Pinpoint the cell where the given text exists, returning its (x, y) midpoint coordinate. 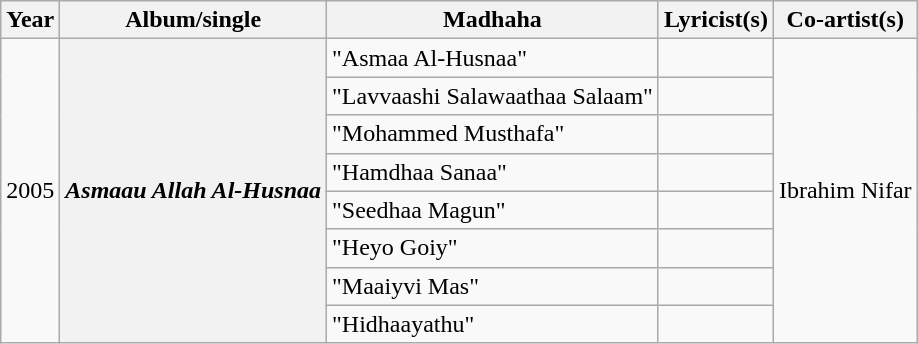
Co-artist(s) (845, 20)
Album/single (194, 20)
"Lavvaashi Salawaathaa Salaam" (493, 96)
"Mohammed Musthafa" (493, 134)
Ibrahim Nifar (845, 191)
"Hidhaayathu" (493, 324)
"Seedhaa Magun" (493, 210)
"Hamdhaa Sanaa" (493, 172)
Lyricist(s) (716, 20)
Asmaau Allah Al-Husnaa (194, 191)
2005 (30, 191)
"Asmaa Al-Husnaa" (493, 58)
Year (30, 20)
"Heyo Goiy" (493, 248)
Madhaha (493, 20)
"Maaiyvi Mas" (493, 286)
